Provide the [x, y] coordinate of the cell's center where the given text is located.  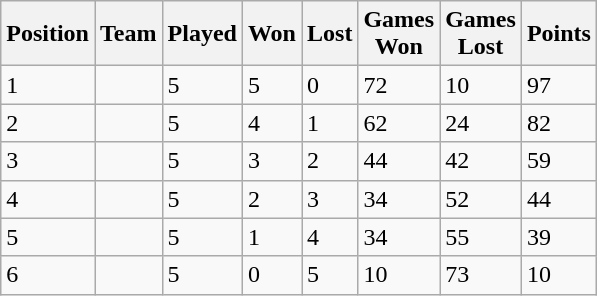
24 [481, 123]
GamesWon [399, 34]
Lost [330, 34]
55 [481, 237]
59 [558, 161]
97 [558, 85]
GamesLost [481, 34]
Played [202, 34]
42 [481, 161]
62 [399, 123]
82 [558, 123]
Points [558, 34]
Won [272, 34]
39 [558, 237]
Position [48, 34]
52 [481, 199]
73 [481, 275]
6 [48, 275]
72 [399, 85]
Team [128, 34]
